Return the [X, Y] coordinate for the center point of the cell that contains the specified text.  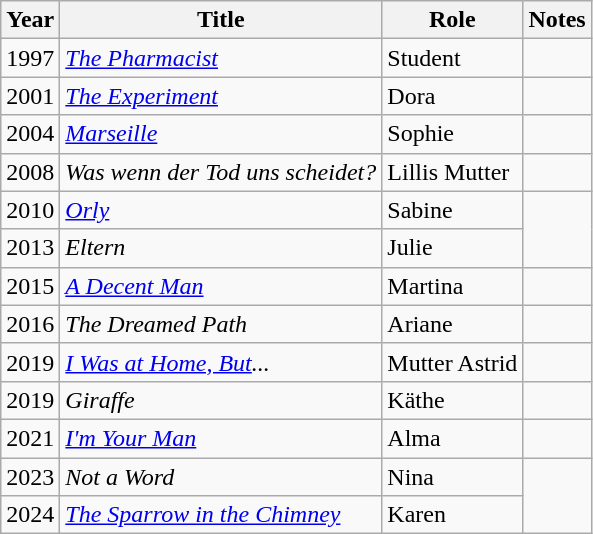
The Dreamed Path [221, 324]
Eltern [221, 248]
Orly [221, 210]
Title [221, 20]
2024 [30, 515]
Was wenn der Tod uns scheidet? [221, 172]
Year [30, 20]
I'm Your Man [221, 438]
A Decent Man [221, 286]
Sophie [452, 134]
Julie [452, 248]
Role [452, 20]
Mutter Astrid [452, 362]
Martina [452, 286]
Käthe [452, 400]
Student [452, 58]
The Sparrow in the Chimney [221, 515]
Karen [452, 515]
Ariane [452, 324]
Lillis Mutter [452, 172]
Giraffe [221, 400]
Marseille [221, 134]
2021 [30, 438]
2008 [30, 172]
2001 [30, 96]
2015 [30, 286]
1997 [30, 58]
The Experiment [221, 96]
2004 [30, 134]
2016 [30, 324]
Nina [452, 477]
The Pharmacist [221, 58]
I Was at Home, But... [221, 362]
Alma [452, 438]
Dora [452, 96]
Notes [557, 20]
Sabine [452, 210]
2023 [30, 477]
2010 [30, 210]
Not a Word [221, 477]
2013 [30, 248]
